Find where the given text appears and provide that cell's center as (X, Y) coordinate. 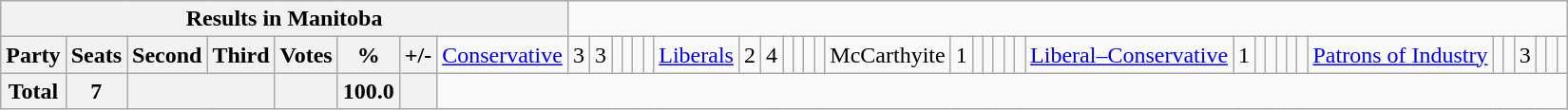
7 (96, 91)
% (369, 55)
Liberal–Conservative (1129, 55)
4 (772, 55)
Third (241, 55)
Votes (306, 55)
Total (33, 91)
Results in Manitoba (285, 19)
Patrons of Industry (1401, 55)
Conservative (503, 55)
Seats (96, 55)
+/- (418, 55)
2 (749, 55)
Liberals (697, 55)
Party (33, 55)
Second (167, 55)
McCarthyite (888, 55)
100.0 (369, 91)
